From the cell containing the given text, extract its center point as (x, y) coordinate. 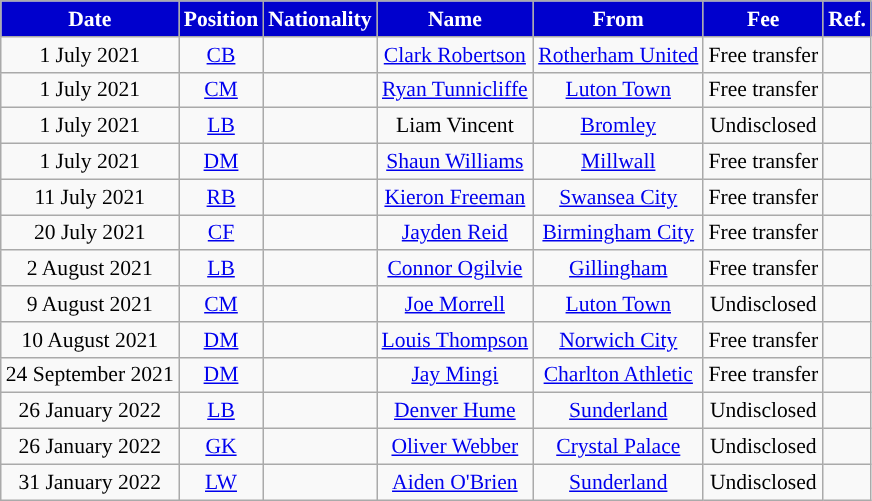
Date (90, 19)
Ref. (847, 19)
Charlton Athletic (618, 375)
Shaun Williams (456, 162)
Oliver Webber (456, 447)
Ryan Tunnicliffe (456, 90)
24 September 2021 (90, 375)
Joe Morrell (456, 304)
Jay Mingi (456, 375)
Jayden Reid (456, 233)
2 August 2021 (90, 269)
Louis Thompson (456, 340)
Bromley (618, 126)
LW (221, 482)
Millwall (618, 162)
20 July 2021 (90, 233)
Fee (763, 19)
CB (221, 55)
Crystal Palace (618, 447)
10 August 2021 (90, 340)
From (618, 19)
Denver Hume (456, 411)
Swansea City (618, 197)
Name (456, 19)
11 July 2021 (90, 197)
9 August 2021 (90, 304)
Norwich City (618, 340)
Clark Robertson (456, 55)
Birmingham City (618, 233)
CF (221, 233)
Connor Ogilvie (456, 269)
Kieron Freeman (456, 197)
Nationality (320, 19)
Aiden O'Brien (456, 482)
Gillingham (618, 269)
Rotherham United (618, 55)
RB (221, 197)
Position (221, 19)
GK (221, 447)
31 January 2022 (90, 482)
Liam Vincent (456, 126)
